Locate the cell with the specified text and output its [X, Y] center coordinate. 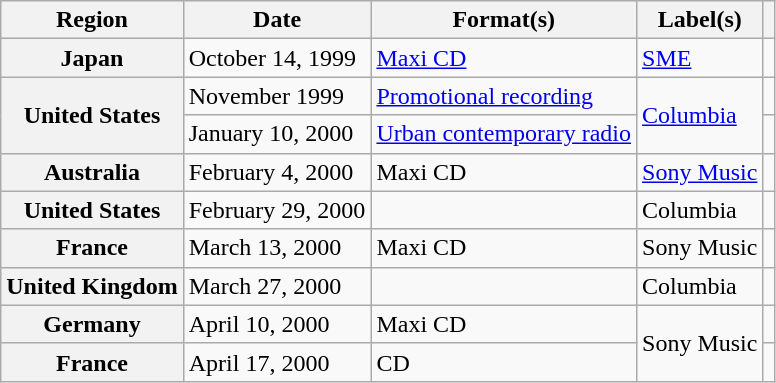
March 27, 2000 [277, 286]
Promotional recording [504, 96]
April 10, 2000 [277, 324]
October 14, 1999 [277, 58]
November 1999 [277, 96]
Label(s) [700, 20]
Germany [92, 324]
Japan [92, 58]
Region [92, 20]
April 17, 2000 [277, 362]
Australia [92, 172]
United Kingdom [92, 286]
Format(s) [504, 20]
SME [700, 58]
February 4, 2000 [277, 172]
CD [504, 362]
Urban contemporary radio [504, 134]
Date [277, 20]
January 10, 2000 [277, 134]
February 29, 2000 [277, 210]
March 13, 2000 [277, 248]
